Locate the cell with the specified text and output its (x, y) center coordinate. 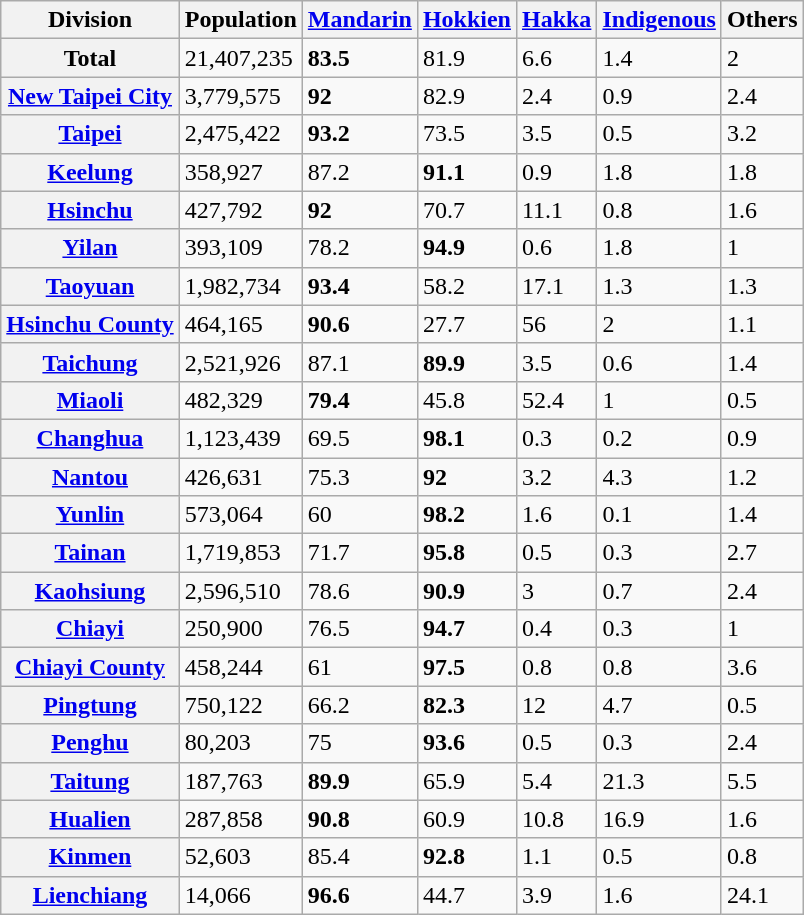
1,719,853 (240, 553)
24.1 (762, 895)
10.8 (556, 819)
Hsinchu County (90, 324)
58.2 (466, 286)
27.7 (466, 324)
Yunlin (90, 515)
3 (556, 591)
82.3 (466, 705)
16.9 (659, 819)
79.4 (360, 400)
Changhua (90, 438)
17.1 (556, 286)
New Taipei City (90, 96)
80,203 (240, 743)
93.6 (466, 743)
95.8 (466, 553)
83.5 (360, 58)
Taoyuan (90, 286)
Penghu (90, 743)
2,475,422 (240, 134)
4.3 (659, 477)
71.7 (360, 553)
56 (556, 324)
Kinmen (90, 857)
93.2 (360, 134)
Nantou (90, 477)
75.3 (360, 477)
90.9 (466, 591)
Population (240, 20)
750,122 (240, 705)
358,927 (240, 172)
Taipei (90, 134)
90.8 (360, 819)
Hsinchu (90, 210)
14,066 (240, 895)
Pingtung (90, 705)
464,165 (240, 324)
3.9 (556, 895)
573,064 (240, 515)
Tainan (90, 553)
87.2 (360, 172)
Kaohsiung (90, 591)
5.5 (762, 781)
2,596,510 (240, 591)
Hualien (90, 819)
3.6 (762, 667)
87.1 (360, 362)
Indigenous (659, 20)
85.4 (360, 857)
76.5 (360, 629)
0.4 (556, 629)
1,982,734 (240, 286)
Mandarin (360, 20)
4.7 (659, 705)
44.7 (466, 895)
52.4 (556, 400)
90.6 (360, 324)
2,521,926 (240, 362)
6.6 (556, 58)
Hokkien (466, 20)
Chiayi (90, 629)
98.1 (466, 438)
2.7 (762, 553)
93.4 (360, 286)
82.9 (466, 96)
1,123,439 (240, 438)
66.2 (360, 705)
Taichung (90, 362)
21.3 (659, 781)
250,900 (240, 629)
92.8 (466, 857)
96.6 (360, 895)
45.8 (466, 400)
287,858 (240, 819)
Chiayi County (90, 667)
458,244 (240, 667)
427,792 (240, 210)
Yilan (90, 248)
Others (762, 20)
65.9 (466, 781)
Lienchiang (90, 895)
1.2 (762, 477)
393,109 (240, 248)
482,329 (240, 400)
0.7 (659, 591)
73.5 (466, 134)
78.2 (360, 248)
97.5 (466, 667)
91.1 (466, 172)
Total (90, 58)
426,631 (240, 477)
0.2 (659, 438)
70.7 (466, 210)
187,763 (240, 781)
12 (556, 705)
94.9 (466, 248)
98.2 (466, 515)
60.9 (466, 819)
21,407,235 (240, 58)
Miaoli (90, 400)
0.1 (659, 515)
Keelung (90, 172)
81.9 (466, 58)
5.4 (556, 781)
52,603 (240, 857)
3,779,575 (240, 96)
Division (90, 20)
60 (360, 515)
11.1 (556, 210)
78.6 (360, 591)
Hakka (556, 20)
69.5 (360, 438)
75 (360, 743)
61 (360, 667)
Taitung (90, 781)
94.7 (466, 629)
